Find where the given text appears and provide that cell's center as (X, Y) coordinate. 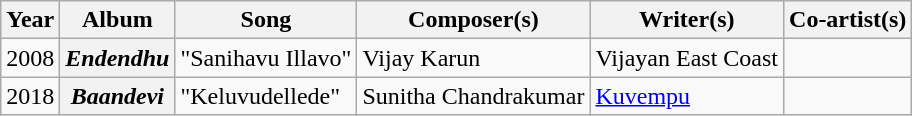
Baandevi (118, 96)
Song (266, 20)
2018 (30, 96)
Co-artist(s) (848, 20)
Composer(s) (474, 20)
Endendhu (118, 58)
Vijay Karun (474, 58)
"Sanihavu Illavo" (266, 58)
Kuvempu (687, 96)
"Keluvudellede" (266, 96)
Year (30, 20)
Writer(s) (687, 20)
Sunitha Chandrakumar (474, 96)
Album (118, 20)
2008 (30, 58)
Vijayan East Coast (687, 58)
